Return [X, Y] of the center of cell containing provided text 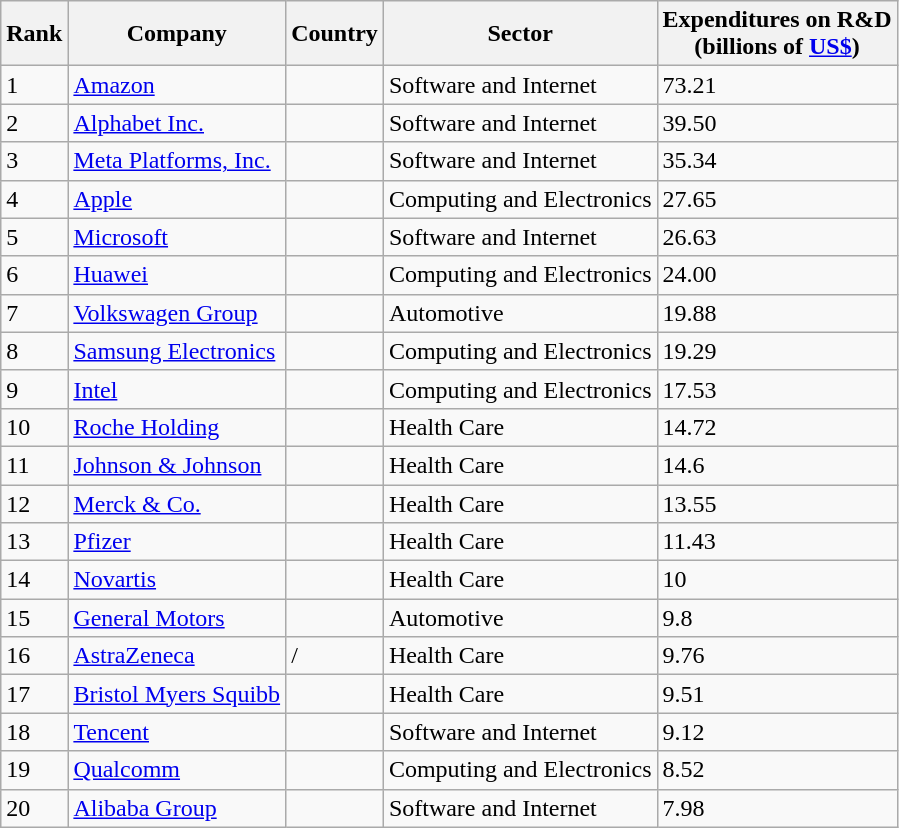
19.88 [777, 313]
AstraZeneca [177, 656]
Bristol Myers Squibb [177, 694]
5 [34, 237]
39.50 [777, 123]
Alphabet Inc. [177, 123]
19.29 [777, 351]
18 [34, 732]
Alibaba Group [177, 808]
4 [34, 199]
16 [34, 656]
15 [34, 618]
7.98 [777, 808]
3 [34, 161]
8.52 [777, 770]
Roche Holding [177, 427]
17.53 [777, 389]
Novartis [177, 580]
9.76 [777, 656]
Merck & Co. [177, 503]
19 [34, 770]
14.6 [777, 465]
11.43 [777, 542]
27.65 [777, 199]
/ [335, 656]
14.72 [777, 427]
12 [34, 503]
Pfizer [177, 542]
9.8 [777, 618]
73.21 [777, 85]
Company [177, 34]
20 [34, 808]
Meta Platforms, Inc. [177, 161]
9.12 [777, 732]
Tencent [177, 732]
Qualcomm [177, 770]
Sector [520, 34]
24.00 [777, 275]
6 [34, 275]
2 [34, 123]
Expenditures on R&D (billions of US$) [777, 34]
Apple [177, 199]
9.51 [777, 694]
7 [34, 313]
Amazon [177, 85]
Johnson & Johnson [177, 465]
11 [34, 465]
17 [34, 694]
Microsoft [177, 237]
Huawei [177, 275]
13.55 [777, 503]
1 [34, 85]
8 [34, 351]
General Motors [177, 618]
Samsung Electronics [177, 351]
35.34 [777, 161]
Volkswagen Group [177, 313]
Intel [177, 389]
Rank [34, 34]
14 [34, 580]
Country [335, 34]
26.63 [777, 237]
9 [34, 389]
13 [34, 542]
